Determine the (x, y) coordinate at the center of the cell enclosing the given text.  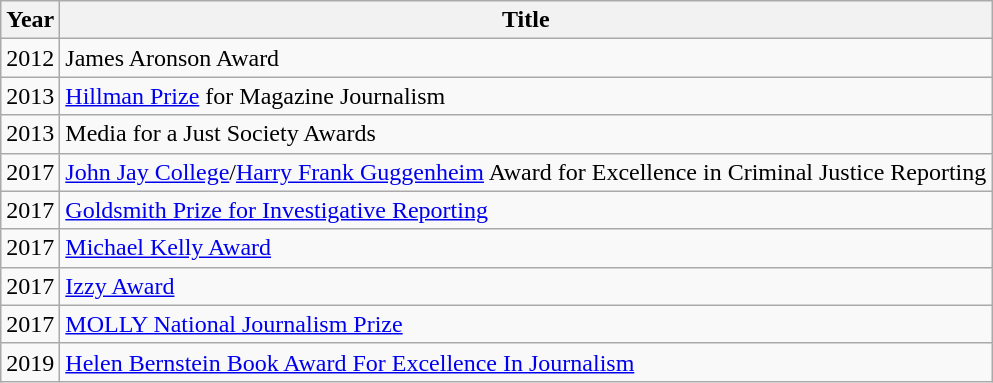
James Aronson Award (526, 58)
MOLLY National Journalism Prize (526, 324)
Goldsmith Prize for Investigative Reporting (526, 210)
Izzy Award (526, 286)
2012 (30, 58)
Media for a Just Society Awards (526, 134)
Helen Bernstein Book Award For Excellence In Journalism (526, 362)
John Jay College/Harry Frank Guggenheim Award for Excellence in Criminal Justice Reporting (526, 172)
Title (526, 20)
Michael Kelly Award (526, 248)
2019 (30, 362)
Hillman Prize for Magazine Journalism (526, 96)
Year (30, 20)
